Scan for the cell matching the given text and deliver its [x, y] coordinate at center. 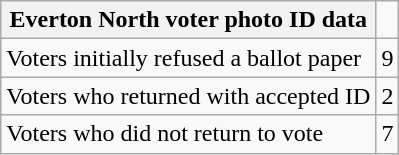
Voters initially refused a ballot paper [188, 58]
2 [388, 96]
9 [388, 58]
Voters who returned with accepted ID [188, 96]
Voters who did not return to vote [188, 134]
Everton North voter photo ID data [188, 20]
7 [388, 134]
